For the text-containing cell, return its midpoint in [X, Y] coordinate format. 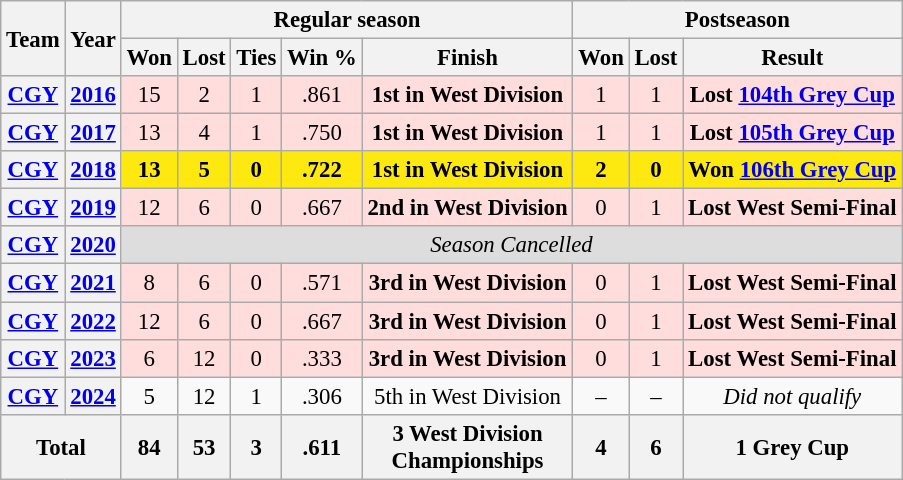
Regular season [347, 20]
Year [93, 38]
Did not qualify [792, 396]
Won 106th Grey Cup [792, 170]
Result [792, 58]
84 [149, 446]
Lost 104th Grey Cup [792, 95]
.750 [322, 133]
2018 [93, 170]
.571 [322, 283]
.861 [322, 95]
1 Grey Cup [792, 446]
Team [33, 38]
2021 [93, 283]
53 [204, 446]
.333 [322, 358]
3 [256, 446]
Total [61, 446]
Ties [256, 58]
Postseason [738, 20]
5th in West Division [468, 396]
2019 [93, 208]
2016 [93, 95]
2017 [93, 133]
3 West DivisionChampionships [468, 446]
2023 [93, 358]
.306 [322, 396]
2nd in West Division [468, 208]
Finish [468, 58]
.722 [322, 170]
2024 [93, 396]
8 [149, 283]
2022 [93, 321]
Lost 105th Grey Cup [792, 133]
Season Cancelled [512, 245]
.611 [322, 446]
15 [149, 95]
Win % [322, 58]
2020 [93, 245]
